Determine the [x, y] coordinate at the center of the cell enclosing the given text.  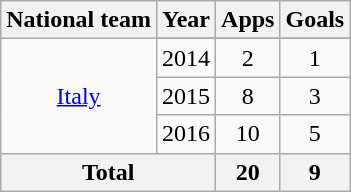
2 [248, 58]
Year [186, 20]
2016 [186, 134]
National team [79, 20]
5 [315, 134]
1 [315, 58]
Total [108, 172]
Italy [79, 96]
Goals [315, 20]
Apps [248, 20]
2015 [186, 96]
2014 [186, 58]
3 [315, 96]
8 [248, 96]
20 [248, 172]
9 [315, 172]
10 [248, 134]
